Capture the cell that displays the provided text and extract its [x, y] central coordinate. 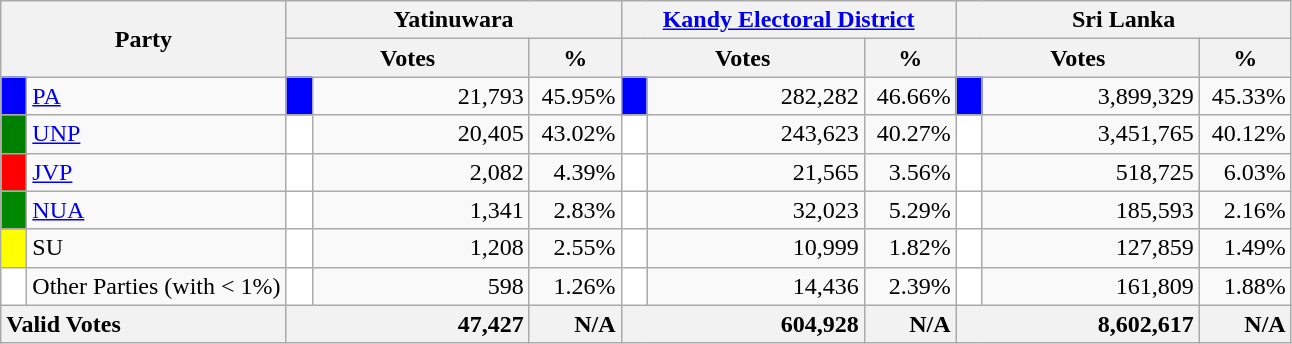
2.55% [575, 248]
45.33% [1245, 96]
43.02% [575, 134]
SU [156, 248]
40.27% [910, 134]
3,451,765 [1090, 134]
3,899,329 [1090, 96]
127,859 [1090, 248]
1.88% [1245, 286]
Sri Lanka [1124, 20]
Kandy Electoral District [788, 20]
161,809 [1090, 286]
598 [420, 286]
2,082 [420, 172]
14,436 [756, 286]
32,023 [756, 210]
3.56% [910, 172]
21,565 [756, 172]
1.26% [575, 286]
Party [144, 39]
UNP [156, 134]
45.95% [575, 96]
JVP [156, 172]
243,623 [756, 134]
NUA [156, 210]
46.66% [910, 96]
21,793 [420, 96]
282,282 [756, 96]
Valid Votes [144, 324]
2.83% [575, 210]
1,208 [420, 248]
5.29% [910, 210]
4.39% [575, 172]
1,341 [420, 210]
Other Parties (with < 1%) [156, 286]
40.12% [1245, 134]
47,427 [408, 324]
1.49% [1245, 248]
Yatinuwara [454, 20]
518,725 [1090, 172]
604,928 [742, 324]
PA [156, 96]
20,405 [420, 134]
8,602,617 [1078, 324]
2.39% [910, 286]
1.82% [910, 248]
185,593 [1090, 210]
2.16% [1245, 210]
10,999 [756, 248]
6.03% [1245, 172]
